Identify which cell holds the provided text, then report its (x, y) central coordinate. 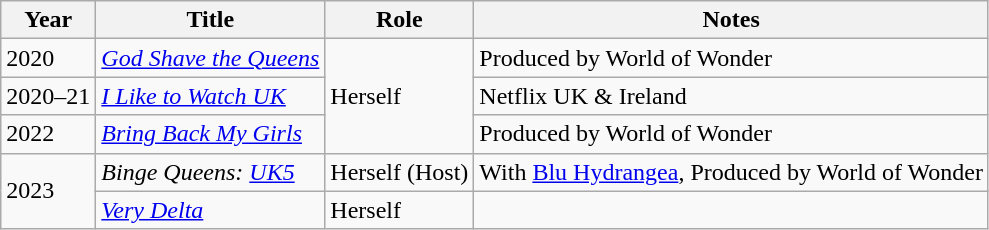
Notes (732, 20)
Herself (Host) (400, 172)
2020 (48, 58)
Binge Queens: UK5 (210, 172)
2022 (48, 134)
I Like to Watch UK (210, 96)
Role (400, 20)
Title (210, 20)
God Shave the Queens (210, 58)
2020–21 (48, 96)
Year (48, 20)
2023 (48, 191)
Very Delta (210, 210)
Bring Back My Girls (210, 134)
With Blu Hydrangea, Produced by World of Wonder (732, 172)
Netflix UK & Ireland (732, 96)
